Return [X, Y] of the center of cell containing provided text 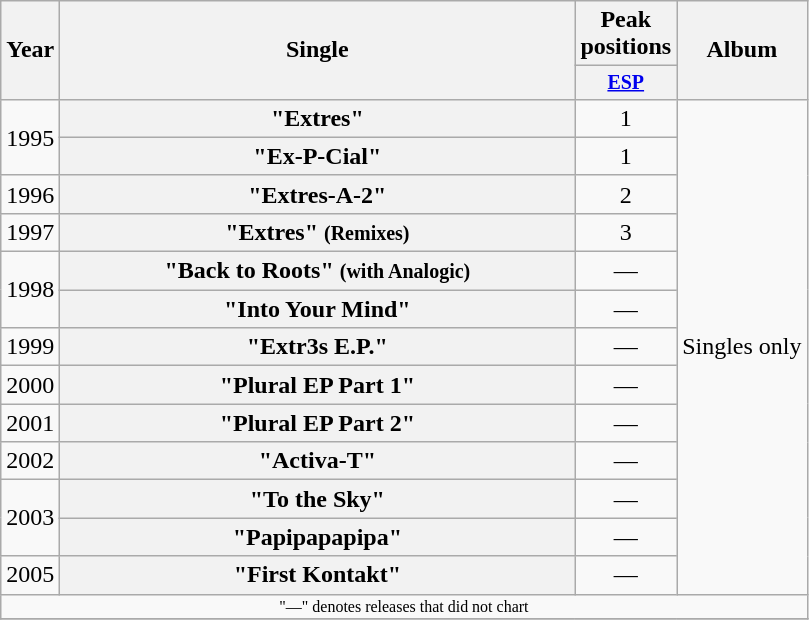
Peak positions [626, 34]
Album [742, 50]
"Plural EP Part 1" [318, 385]
1999 [30, 347]
2003 [30, 518]
Singles only [742, 346]
2005 [30, 575]
1997 [30, 232]
"First Kontakt" [318, 575]
"Activa-T" [318, 461]
2000 [30, 385]
"To the Sky" [318, 499]
Single [318, 50]
"Back to Roots" (with Analogic) [318, 271]
"Extres" (Remixes) [318, 232]
"Extr3s E.P." [318, 347]
ESP [626, 82]
Year [30, 50]
"Papipapapipa" [318, 537]
"Plural EP Part 2" [318, 423]
"Into Your Mind" [318, 309]
"Extres" [318, 118]
1996 [30, 194]
1998 [30, 290]
"—" denotes releases that did not chart [404, 606]
2002 [30, 461]
"Ex-P-Cial" [318, 156]
3 [626, 232]
2001 [30, 423]
2 [626, 194]
"Extres-A-2" [318, 194]
1995 [30, 137]
